Provide the (X, Y) coordinate of the cell's center where the given text is located.  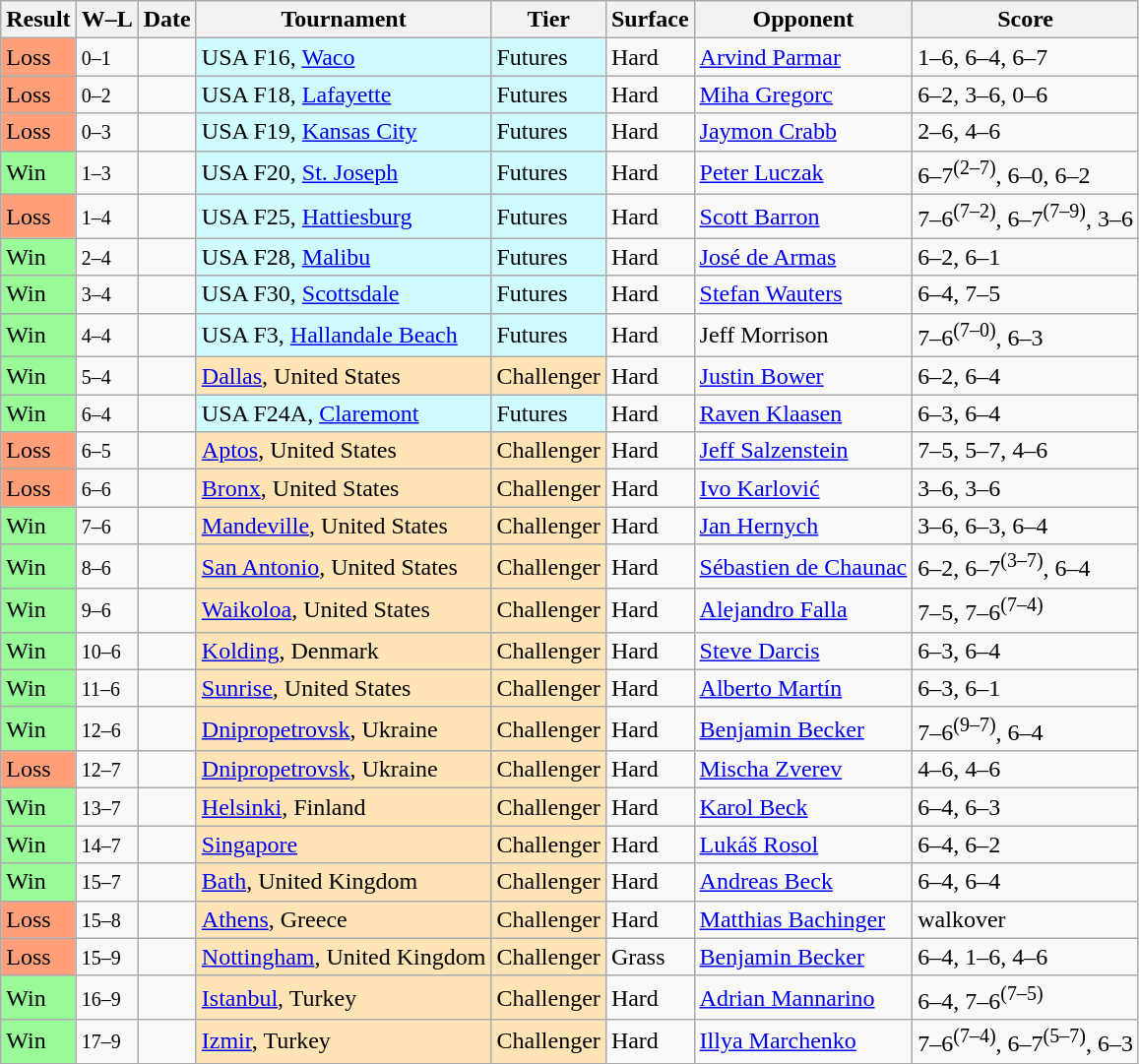
walkover (1026, 919)
6–4, 6–4 (1026, 882)
1–3 (106, 173)
Singapore (344, 845)
Ivo Karlović (803, 488)
17–9 (106, 1041)
Izmir, Turkey (344, 1041)
4–4 (106, 335)
Dallas, United States (344, 376)
Tournament (344, 20)
1–6, 6–4, 6–7 (1026, 57)
6–3, 6–1 (1026, 688)
USA F3, Hallandale Beach (344, 335)
Jan Hernych (803, 526)
USA F19, Kansas City (344, 132)
6–4, 7–6(7–5) (1026, 998)
8–6 (106, 567)
Helsinki, Finland (344, 807)
Jeff Morrison (803, 335)
11–6 (106, 688)
Kolding, Denmark (344, 651)
6–4 (106, 413)
13–7 (106, 807)
7–6(9–7), 6–4 (1026, 728)
Peter Luczak (803, 173)
Justin Bower (803, 376)
6–2, 6–4 (1026, 376)
0–1 (106, 57)
6–4, 1–6, 4–6 (1026, 957)
7–5, 7–6(7–4) (1026, 610)
USA F16, Waco (344, 57)
Opponent (803, 20)
San Antonio, United States (344, 567)
0–2 (106, 94)
6–2, 6–1 (1026, 257)
Bath, United Kingdom (344, 882)
Nottingham, United Kingdom (344, 957)
Aptos, United States (344, 451)
Karol Beck (803, 807)
Jeff Salzenstein (803, 451)
12–7 (106, 770)
Jaymon Crabb (803, 132)
Score (1026, 20)
USA F24A, Claremont (344, 413)
7–6 (106, 526)
Istanbul, Turkey (344, 998)
6–4, 7–5 (1026, 294)
Matthias Bachinger (803, 919)
2–6, 4–6 (1026, 132)
Date (167, 20)
10–6 (106, 651)
7–5, 5–7, 4–6 (1026, 451)
Alejandro Falla (803, 610)
W–L (106, 20)
Tier (548, 20)
Sunrise, United States (344, 688)
USA F25, Hattiesburg (344, 217)
6–2, 6–7(3–7), 6–4 (1026, 567)
7–6(7–2), 6–7(7–9), 3–6 (1026, 217)
6–4, 6–2 (1026, 845)
USA F18, Lafayette (344, 94)
7–6(7–4), 6–7(5–7), 6–3 (1026, 1041)
0–3 (106, 132)
Andreas Beck (803, 882)
Waikoloa, United States (344, 610)
Lukáš Rosol (803, 845)
14–7 (106, 845)
15–7 (106, 882)
Miha Gregorc (803, 94)
Stefan Wauters (803, 294)
Mischa Zverev (803, 770)
15–8 (106, 919)
Result (38, 20)
Bronx, United States (344, 488)
16–9 (106, 998)
6–7(2–7), 6–0, 6–2 (1026, 173)
Alberto Martín (803, 688)
Raven Klaasen (803, 413)
Grass (650, 957)
USA F30, Scottsdale (344, 294)
6–6 (106, 488)
Mandeville, United States (344, 526)
USA F28, Malibu (344, 257)
2–4 (106, 257)
4–6, 4–6 (1026, 770)
3–6, 3–6 (1026, 488)
5–4 (106, 376)
Scott Barron (803, 217)
USA F20, St. Joseph (344, 173)
Athens, Greece (344, 919)
Steve Darcis (803, 651)
6–4, 6–3 (1026, 807)
6–5 (106, 451)
15–9 (106, 957)
Illya Marchenko (803, 1041)
Arvind Parmar (803, 57)
1–4 (106, 217)
Sébastien de Chaunac (803, 567)
7–6(7–0), 6–3 (1026, 335)
6–2, 3–6, 0–6 (1026, 94)
Surface (650, 20)
Adrian Mannarino (803, 998)
12–6 (106, 728)
3–4 (106, 294)
3–6, 6–3, 6–4 (1026, 526)
9–6 (106, 610)
José de Armas (803, 257)
